Scan for the cell matching the given text and deliver its (x, y) coordinate at center. 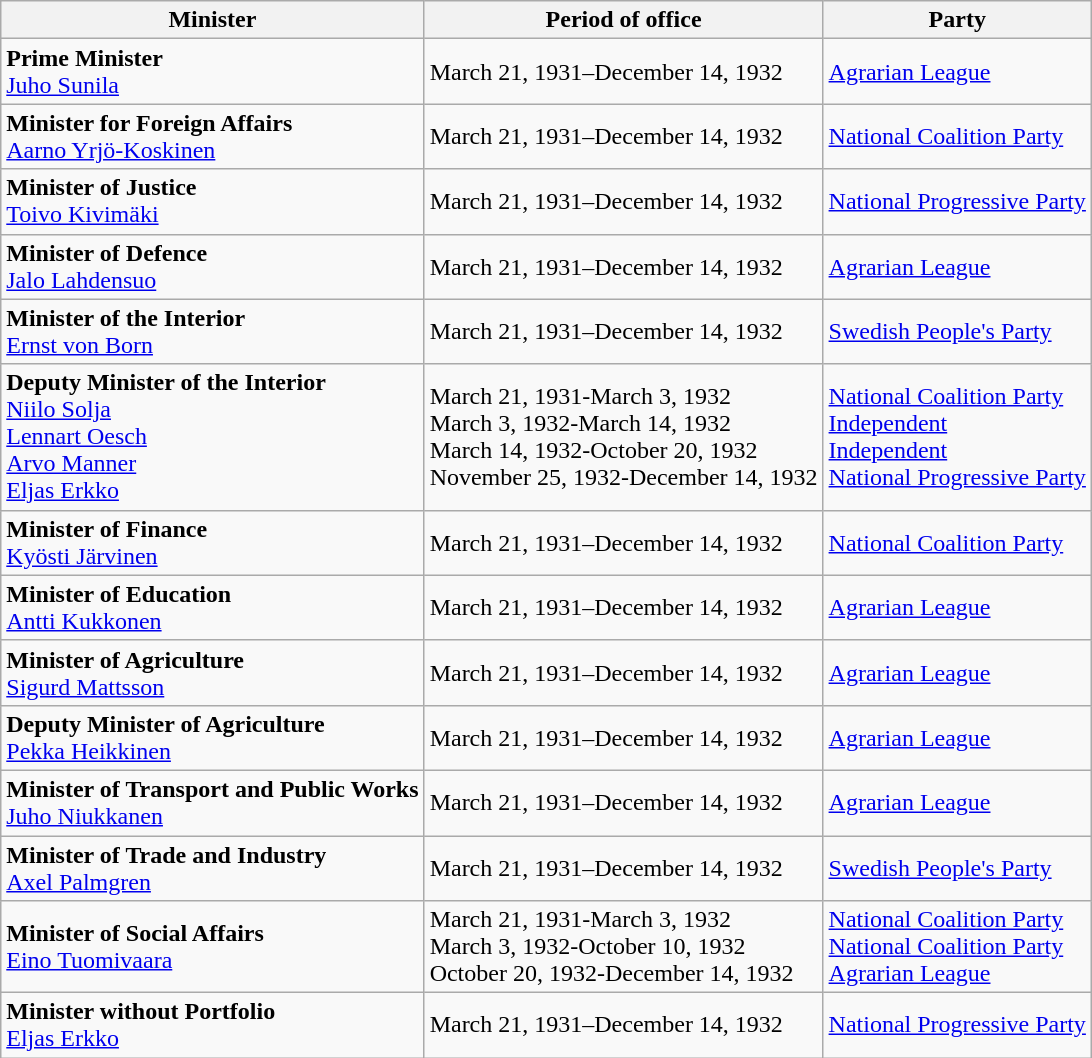
Minister of AgricultureSigurd Mattsson (212, 672)
National Coalition Party Independent IndependentNational Progressive Party (957, 437)
Minister of DefenceJalo Lahdensuo (212, 266)
Minister without PortfolioEljas Erkko (212, 1026)
March 21, 1931-March 3, 1932March 3, 1932-October 10, 1932October 20, 1932-December 14, 1932 (624, 947)
Minister (212, 20)
Minister of Transport and Public WorksJuho Niukkanen (212, 802)
Minister of Trade and IndustryAxel Palmgren (212, 868)
Period of office (624, 20)
Deputy Minister of AgriculturePekka Heikkinen (212, 738)
Minister of the InteriorErnst von Born (212, 332)
National Coalition PartyNational Coalition PartyAgrarian League (957, 947)
Party (957, 20)
Minister of EducationAntti Kukkonen (212, 608)
Minister of Social AffairsEino Tuomivaara (212, 947)
Minister of FinanceKyösti Järvinen (212, 542)
Minister for Foreign Affairs Aarno Yrjö-Koskinen (212, 136)
Deputy Minister of the InteriorNiilo SoljaLennart OeschArvo MannerEljas Erkko (212, 437)
Minister of JusticeToivo Kivimäki (212, 202)
March 21, 1931-March 3, 1932March 3, 1932-March 14, 1932March 14, 1932-October 20, 1932November 25, 1932-December 14, 1932 (624, 437)
Prime MinisterJuho Sunila (212, 72)
